From the cell containing the given text, extract its center point as (x, y) coordinate. 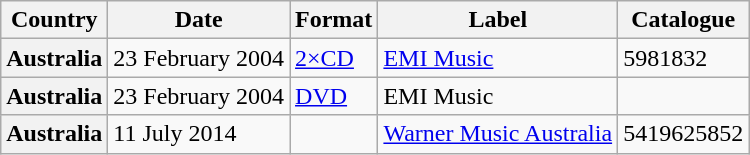
11 July 2014 (199, 134)
2×CD (334, 58)
Format (334, 20)
Warner Music Australia (498, 134)
Label (498, 20)
5419625852 (684, 134)
DVD (334, 96)
Date (199, 20)
5981832 (684, 58)
Country (54, 20)
Catalogue (684, 20)
